Identify which cell holds the provided text, then report its (x, y) central coordinate. 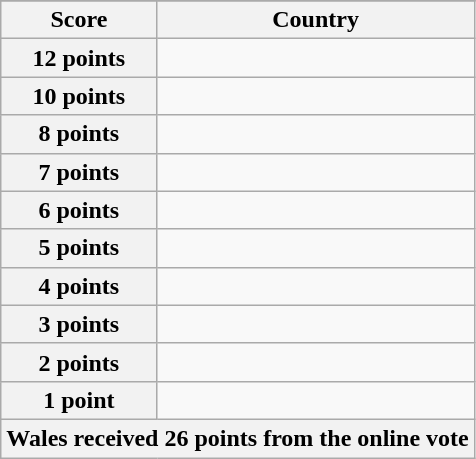
5 points (79, 248)
10 points (79, 96)
Wales received 26 points from the online vote (238, 438)
12 points (79, 58)
1 point (79, 400)
7 points (79, 172)
Country (316, 20)
4 points (79, 286)
6 points (79, 210)
Score (79, 20)
2 points (79, 362)
8 points (79, 134)
3 points (79, 324)
